For the text-containing cell, return its midpoint in (x, y) coordinate format. 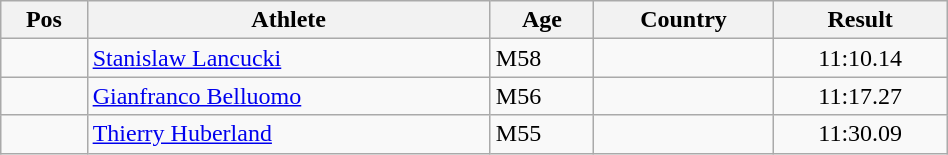
Result (860, 20)
11:10.14 (860, 58)
Thierry Huberland (288, 134)
Athlete (288, 20)
11:17.27 (860, 96)
Stanislaw Lancucki (288, 58)
M58 (542, 58)
Country (684, 20)
Age (542, 20)
M55 (542, 134)
M56 (542, 96)
Pos (44, 20)
11:30.09 (860, 134)
Gianfranco Belluomo (288, 96)
